Pinpoint the cell where the given text exists, returning its [X, Y] midpoint coordinate. 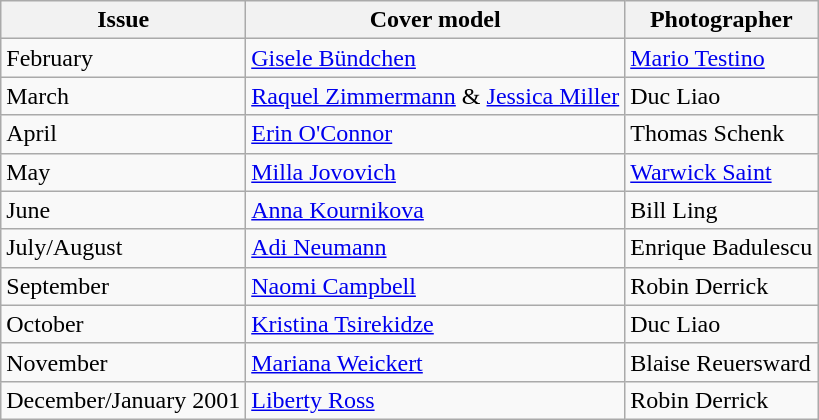
July/August [124, 248]
June [124, 210]
Warwick Saint [722, 172]
December/January 2001 [124, 400]
October [124, 324]
Mariana Weickert [436, 362]
February [124, 58]
Milla Jovovich [436, 172]
September [124, 286]
Erin O'Connor [436, 134]
Bill Ling [722, 210]
March [124, 96]
Naomi Campbell [436, 286]
Liberty Ross [436, 400]
Mario Testino [722, 58]
Gisele Bündchen [436, 58]
Issue [124, 20]
Cover model [436, 20]
May [124, 172]
November [124, 362]
Adi Neumann [436, 248]
Raquel Zimmermann & Jessica Miller [436, 96]
Thomas Schenk [722, 134]
Blaise Reuersward [722, 362]
Kristina Tsirekidze [436, 324]
Anna Kournikova [436, 210]
April [124, 134]
Enrique Badulescu [722, 248]
Photographer [722, 20]
